From the cell containing the given text, extract its center point as (x, y) coordinate. 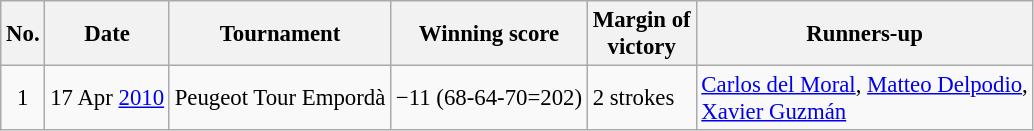
Margin ofvictory (642, 34)
No. (23, 34)
Carlos del Moral, Matteo Delpodio, Xavier Guzmán (864, 98)
2 strokes (642, 98)
−11 (68-64-70=202) (490, 98)
Tournament (280, 34)
1 (23, 98)
Winning score (490, 34)
Runners-up (864, 34)
17 Apr 2010 (107, 98)
Date (107, 34)
Peugeot Tour Empordà (280, 98)
